Determine the (X, Y) coordinate at the center of the cell enclosing the given text.  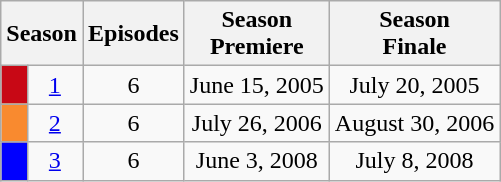
July 26, 2006 (256, 123)
2 (54, 123)
Season Finale (414, 34)
June 3, 2008 (256, 161)
June 15, 2005 (256, 85)
SeasonPremiere (256, 34)
Season (42, 34)
3 (54, 161)
August 30, 2006 (414, 123)
July 20, 2005 (414, 85)
July 8, 2008 (414, 161)
1 (54, 85)
Episodes (133, 34)
